Detect which cell encompasses the target text, then output its (x, y) center coordinate. 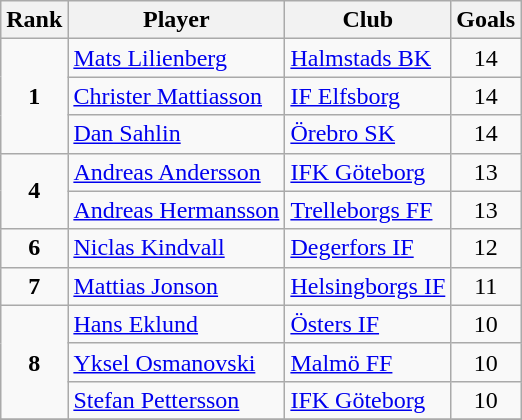
Halmstads BK (368, 58)
Degerfors IF (368, 248)
Stefan Pettersson (176, 400)
12 (486, 248)
Malmö FF (368, 362)
Dan Sahlin (176, 134)
Östers IF (368, 324)
6 (34, 248)
Trelleborgs FF (368, 210)
Mats Lilienberg (176, 58)
IF Elfsborg (368, 96)
Player (176, 20)
11 (486, 286)
1 (34, 96)
Yksel Osmanovski (176, 362)
Mattias Jonson (176, 286)
7 (34, 286)
Niclas Kindvall (176, 248)
Goals (486, 20)
Christer Mattiasson (176, 96)
Club (368, 20)
Andreas Hermansson (176, 210)
Hans Eklund (176, 324)
Andreas Andersson (176, 172)
Rank (34, 20)
8 (34, 362)
Örebro SK (368, 134)
Helsingborgs IF (368, 286)
4 (34, 191)
